Return [X, Y] of the center of cell containing provided text 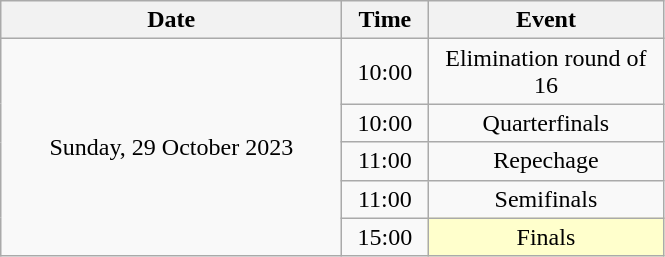
Date [172, 20]
Repechage [546, 161]
Sunday, 29 October 2023 [172, 148]
Elimination round of 16 [546, 72]
Time [385, 20]
Semifinals [546, 199]
Quarterfinals [546, 123]
Finals [546, 237]
15:00 [385, 237]
Event [546, 20]
